Locate the cell with the specified text and output its [X, Y] center coordinate. 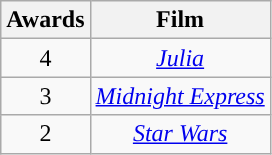
Midnight Express [180, 96]
3 [46, 96]
4 [46, 58]
Star Wars [180, 134]
Awards [46, 20]
2 [46, 134]
Julia [180, 58]
Film [180, 20]
